From the cell containing the given text, extract its center point as [X, Y] coordinate. 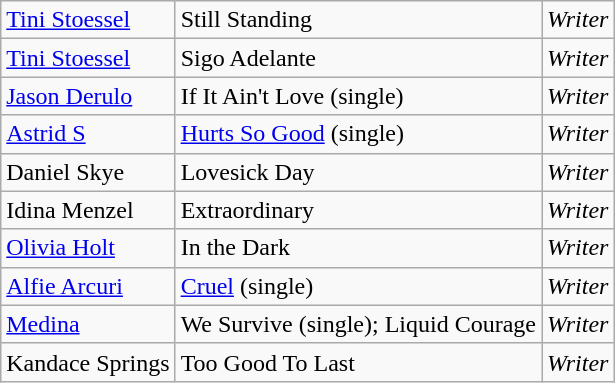
Astrid S [88, 134]
Jason Derulo [88, 96]
Hurts So Good (single) [358, 134]
Alfie Arcuri [88, 286]
Extraordinary [358, 210]
Still Standing [358, 20]
In the Dark [358, 248]
Idina Menzel [88, 210]
Sigo Adelante [358, 58]
Medina [88, 324]
Too Good To Last [358, 362]
Kandace Springs [88, 362]
Daniel Skye [88, 172]
Cruel (single) [358, 286]
Lovesick Day [358, 172]
If It Ain't Love (single) [358, 96]
Olivia Holt [88, 248]
We Survive (single); Liquid Courage [358, 324]
